Detect which cell encompasses the target text, then output its (X, Y) center coordinate. 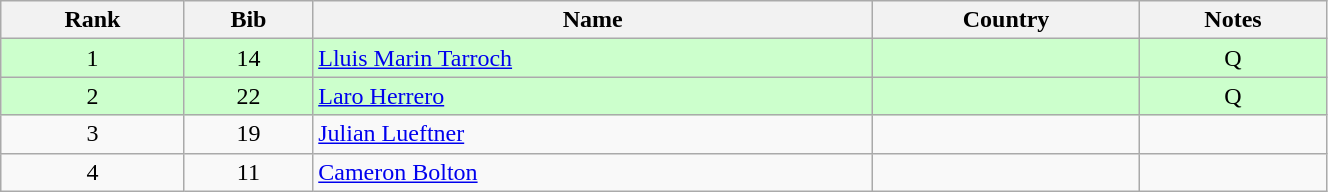
1 (92, 58)
Laro Herrero (593, 96)
11 (248, 172)
19 (248, 134)
Bib (248, 20)
4 (92, 172)
Lluis Marin Tarroch (593, 58)
Cameron Bolton (593, 172)
Julian Lueftner (593, 134)
Rank (92, 20)
3 (92, 134)
Notes (1234, 20)
22 (248, 96)
Name (593, 20)
2 (92, 96)
14 (248, 58)
Country (1006, 20)
